Find where the given text appears and provide that cell's center as [X, Y] coordinate. 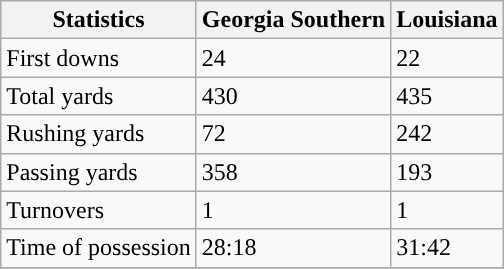
31:42 [447, 248]
193 [447, 172]
Time of possession [99, 248]
Turnovers [99, 210]
24 [293, 58]
430 [293, 96]
242 [447, 134]
435 [447, 96]
358 [293, 172]
Louisiana [447, 20]
Rushing yards [99, 134]
28:18 [293, 248]
72 [293, 134]
Georgia Southern [293, 20]
First downs [99, 58]
Total yards [99, 96]
Passing yards [99, 172]
Statistics [99, 20]
22 [447, 58]
